Output the (X, Y) coordinate of the center of the cell containing the given text.  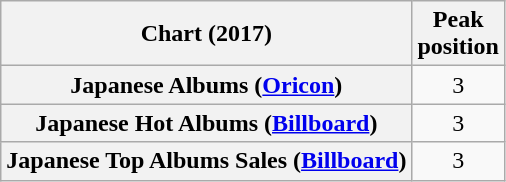
Japanese Albums (Oricon) (206, 85)
Chart (2017) (206, 34)
Japanese Top Albums Sales (Billboard) (206, 161)
Peak position (458, 34)
Japanese Hot Albums (Billboard) (206, 123)
